Find where the given text appears and provide that cell's center as [x, y] coordinate. 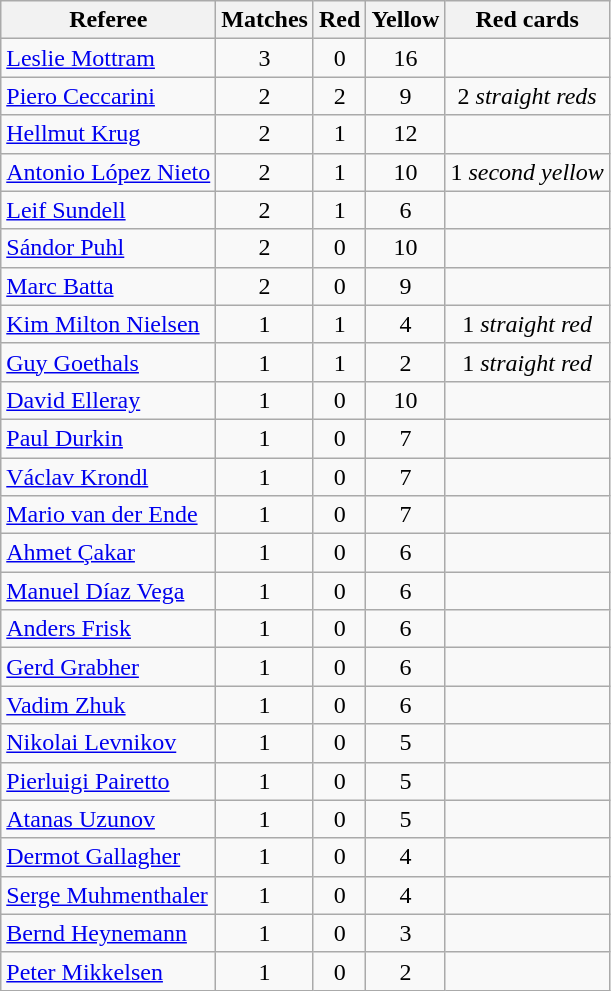
David Elleray [108, 400]
Peter Mikkelsen [108, 971]
Red [339, 20]
Mario van der Ende [108, 515]
2 straight reds [527, 96]
Dermot Gallagher [108, 857]
Sándor Puhl [108, 248]
Referee [108, 20]
Pierluigi Pairetto [108, 781]
Nikolai Levnikov [108, 743]
Atanas Uzunov [108, 819]
Kim Milton Nielsen [108, 324]
Leif Sundell [108, 210]
Manuel Díaz Vega [108, 591]
Piero Ceccarini [108, 96]
Serge Muhmenthaler [108, 895]
Václav Krondl [108, 477]
16 [406, 58]
Ahmet Çakar [108, 553]
Yellow [406, 20]
Hellmut Krug [108, 134]
Vadim Zhuk [108, 705]
Marc Batta [108, 286]
Antonio López Nieto [108, 172]
Red cards [527, 20]
1 second yellow [527, 172]
Gerd Grabher [108, 667]
12 [406, 134]
Paul Durkin [108, 438]
Matches [265, 20]
Leslie Mottram [108, 58]
Guy Goethals [108, 362]
Bernd Heynemann [108, 933]
Anders Frisk [108, 629]
